Determine the (x, y) coordinate at the center of the cell enclosing the given text.  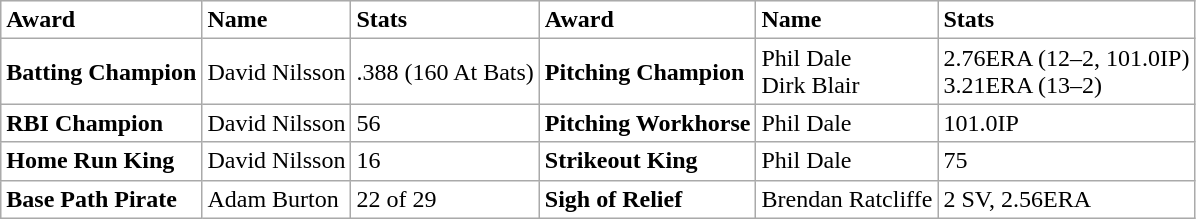
Base Path Pirate (102, 199)
Batting Champion (102, 72)
16 (445, 161)
Pitching Champion (648, 72)
Sigh of Relief (648, 199)
75 (1066, 161)
Home Run King (102, 161)
Strikeout King (648, 161)
RBI Champion (102, 123)
Pitching Workhorse (648, 123)
101.0IP (1066, 123)
2 SV, 2.56ERA (1066, 199)
2.76ERA (12–2, 101.0IP)3.21ERA (13–2) (1066, 72)
Brendan Ratcliffe (847, 199)
Phil DaleDirk Blair (847, 72)
Adam Burton (276, 199)
.388 (160 At Bats) (445, 72)
56 (445, 123)
22 of 29 (445, 199)
